Extract the [x, y] coordinate from the center of the cell holding the provided text.  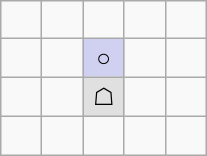
○ [104, 58]
☖ [104, 97]
